Output the [X, Y] coordinate of the center of the cell containing the given text.  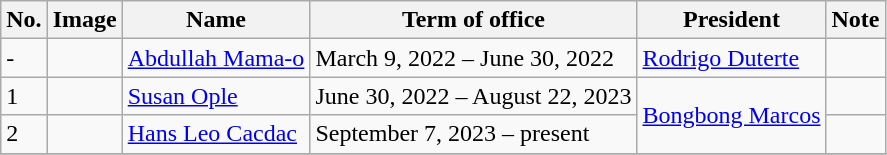
Susan Ople [216, 96]
- [24, 58]
Hans Leo Cacdac [216, 134]
Image [84, 20]
March 9, 2022 – June 30, 2022 [474, 58]
Bongbong Marcos [732, 115]
Term of office [474, 20]
September 7, 2023 – present [474, 134]
June 30, 2022 – August 22, 2023 [474, 96]
President [732, 20]
Note [856, 20]
Name [216, 20]
2 [24, 134]
Abdullah Mama-o [216, 58]
1 [24, 96]
Rodrigo Duterte [732, 58]
No. [24, 20]
